For the text-containing cell, return its midpoint in [x, y] coordinate format. 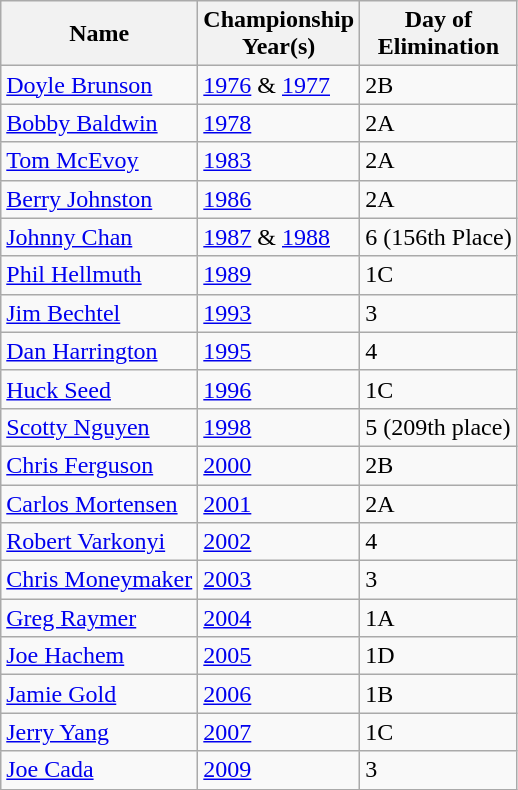
2009 [279, 770]
1998 [279, 427]
5 (209th place) [439, 427]
Chris Ferguson [100, 465]
Huck Seed [100, 389]
Dan Harrington [100, 351]
Jamie Gold [100, 694]
Johnny Chan [100, 237]
2005 [279, 656]
1996 [279, 389]
Joe Cada [100, 770]
Name [100, 34]
1A [439, 618]
1989 [279, 275]
1993 [279, 313]
1D [439, 656]
1B [439, 694]
Berry Johnston [100, 199]
2002 [279, 542]
Phil Hellmuth [100, 275]
1986 [279, 199]
2007 [279, 732]
Tom McEvoy [100, 161]
2001 [279, 503]
6 (156th Place) [439, 237]
1978 [279, 123]
Joe Hachem [100, 656]
ChampionshipYear(s) [279, 34]
2006 [279, 694]
1976 & 1977 [279, 85]
2000 [279, 465]
Chris Moneymaker [100, 580]
Bobby Baldwin [100, 123]
1995 [279, 351]
2004 [279, 618]
2003 [279, 580]
1987 & 1988 [279, 237]
Doyle Brunson [100, 85]
1983 [279, 161]
Scotty Nguyen [100, 427]
Jim Bechtel [100, 313]
Carlos Mortensen [100, 503]
Robert Varkonyi [100, 542]
Greg Raymer [100, 618]
Day ofElimination [439, 34]
Jerry Yang [100, 732]
